Locate the cell with the specified text and output its [x, y] center coordinate. 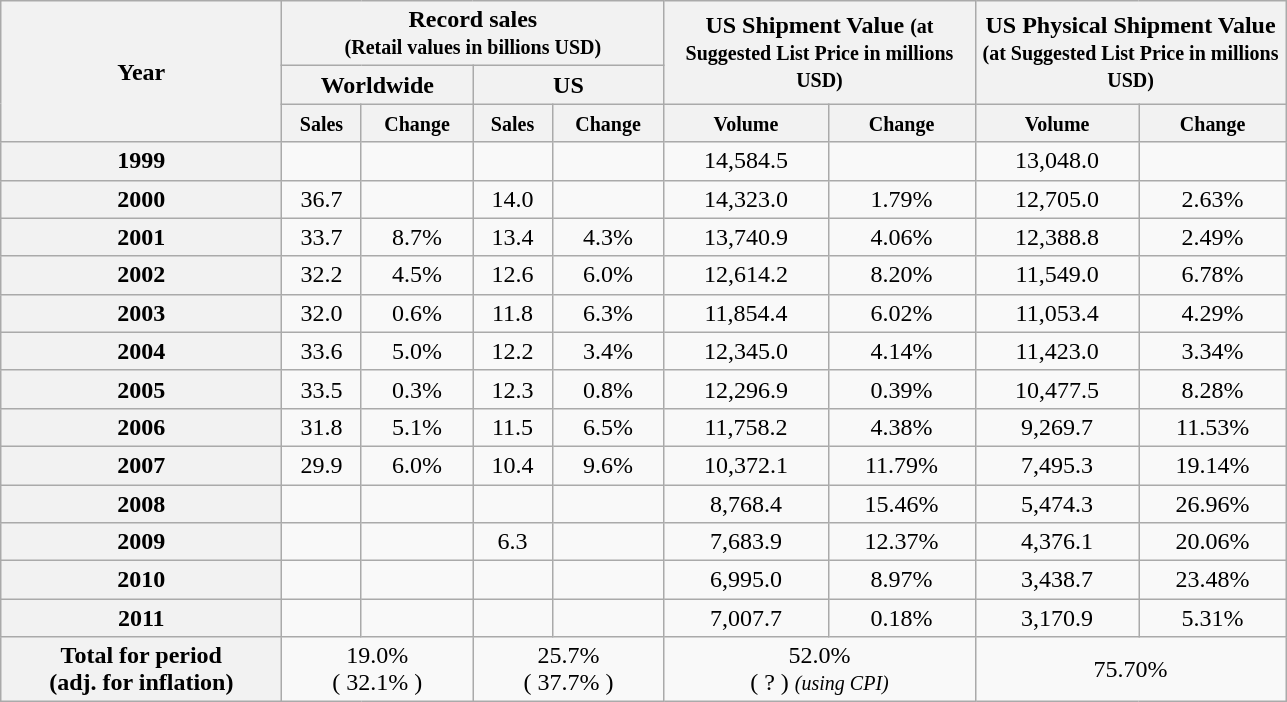
2007 [142, 465]
1999 [142, 161]
2001 [142, 237]
33.6 [322, 351]
23.48% [1212, 580]
4.14% [902, 351]
2006 [142, 427]
5.31% [1212, 618]
12.3 [512, 389]
4.38% [902, 427]
8.20% [902, 275]
US Shipment Value (at Suggested List Price in millions USD) [820, 52]
11,549.0 [1057, 275]
14,323.0 [746, 199]
2003 [142, 313]
2002 [142, 275]
12.6 [512, 275]
13,048.0 [1057, 161]
10,477.5 [1057, 389]
12,388.8 [1057, 237]
7,007.7 [746, 618]
0.8% [608, 389]
9.6% [608, 465]
12,614.2 [746, 275]
19.0%( 32.1% ) [378, 670]
7,495.3 [1057, 465]
2000 [142, 199]
7,683.9 [746, 542]
14,584.5 [746, 161]
2.63% [1212, 199]
2011 [142, 618]
26.96% [1212, 503]
8.97% [902, 580]
0.18% [902, 618]
6,995.0 [746, 580]
11.53% [1212, 427]
Worldwide [378, 85]
11,854.4 [746, 313]
32.0 [322, 313]
4.5% [417, 275]
12,345.0 [746, 351]
0.39% [902, 389]
8,768.4 [746, 503]
1.79% [902, 199]
Total for period(adj. for inflation) [142, 670]
0.3% [417, 389]
31.8 [322, 427]
2004 [142, 351]
13,740.9 [746, 237]
12.37% [902, 542]
5.1% [417, 427]
10,372.1 [746, 465]
11.5 [512, 427]
4,376.1 [1057, 542]
8.28% [1212, 389]
14.0 [512, 199]
US Physical Shipment Value(at Suggested List Price in millions USD) [1130, 52]
US [568, 85]
2009 [142, 542]
11.8 [512, 313]
33.7 [322, 237]
12,705.0 [1057, 199]
9,269.7 [1057, 427]
2008 [142, 503]
6.78% [1212, 275]
32.2 [322, 275]
12.2 [512, 351]
5.0% [417, 351]
Record sales(Retail values in billions USD) [473, 34]
8.7% [417, 237]
52.0%( ? ) (using CPI) [820, 670]
36.7 [322, 199]
33.5 [322, 389]
4.06% [902, 237]
4.3% [608, 237]
6.5% [608, 427]
12,296.9 [746, 389]
4.29% [1212, 313]
6.02% [902, 313]
3,170.9 [1057, 618]
3,438.7 [1057, 580]
10.4 [512, 465]
11,758.2 [746, 427]
75.70% [1130, 670]
2010 [142, 580]
5,474.3 [1057, 503]
15.46% [902, 503]
0.6% [417, 313]
13.4 [512, 237]
20.06% [1212, 542]
11,053.4 [1057, 313]
11.79% [902, 465]
6.3% [608, 313]
3.34% [1212, 351]
25.7%( 37.7% ) [568, 670]
11,423.0 [1057, 351]
2005 [142, 389]
6.3 [512, 542]
3.4% [608, 351]
Year [142, 72]
29.9 [322, 465]
19.14% [1212, 465]
2.49% [1212, 237]
